Determine the (x, y) coordinate at the center of the cell enclosing the given text.  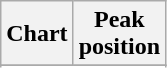
Chart (37, 34)
Peakposition (119, 34)
